Scan for the cell matching the given text and deliver its [X, Y] coordinate at center. 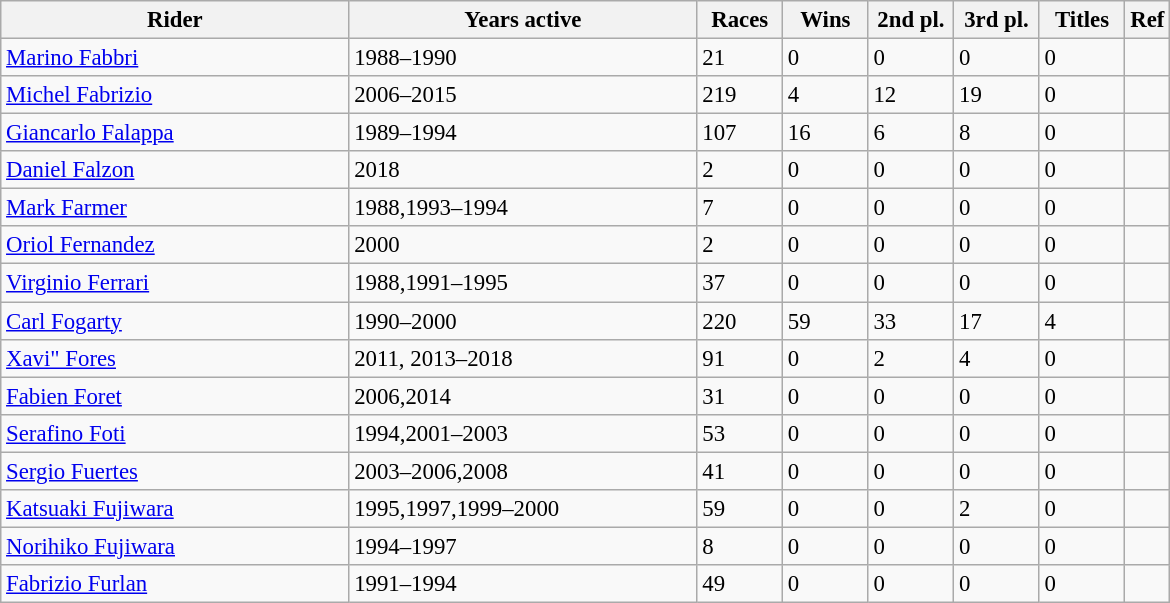
Years active [523, 20]
Sergio Fuertes [175, 471]
Races [740, 20]
Fabien Foret [175, 396]
7 [740, 208]
1994–1997 [523, 546]
Titles [1082, 20]
1991–1994 [523, 584]
17 [997, 321]
Serafino Foti [175, 433]
Giancarlo Falappa [175, 133]
37 [740, 283]
33 [911, 321]
Virginio Ferrari [175, 283]
2006–2015 [523, 95]
2006,2014 [523, 396]
1994,2001–2003 [523, 433]
1988,1991–1995 [523, 283]
107 [740, 133]
2018 [523, 170]
19 [997, 95]
2003–2006,2008 [523, 471]
1988,1993–1994 [523, 208]
Katsuaki Fujiwara [175, 509]
Daniel Falzon [175, 170]
Ref [1148, 20]
6 [911, 133]
53 [740, 433]
1989–1994 [523, 133]
12 [911, 95]
21 [740, 58]
Oriol Fernandez [175, 245]
1990–2000 [523, 321]
Carl Fogarty [175, 321]
2nd pl. [911, 20]
41 [740, 471]
Rider [175, 20]
219 [740, 95]
2000 [523, 245]
2011, 2013–2018 [523, 358]
31 [740, 396]
1988–1990 [523, 58]
91 [740, 358]
Michel Fabrizio [175, 95]
Wins [826, 20]
Marino Fabbri [175, 58]
3rd pl. [997, 20]
49 [740, 584]
Xavi" Fores [175, 358]
Mark Farmer [175, 208]
1995,1997,1999–2000 [523, 509]
16 [826, 133]
220 [740, 321]
Norihiko Fujiwara [175, 546]
Fabrizio Furlan [175, 584]
